Determine the [x, y] coordinate at the center of the cell enclosing the given text.  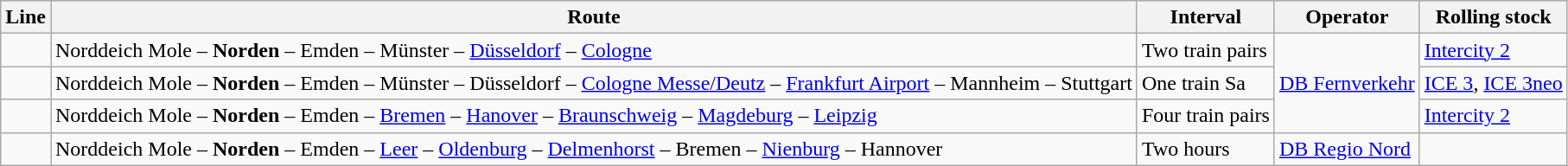
Norddeich Mole – Norden – Emden – Münster – Düsseldorf – Cologne Messe/Deutz – Frankfurt Airport – Mannheim – Stuttgart [593, 83]
Rolling stock [1494, 17]
Route [593, 17]
DB Regio Nord [1347, 149]
Line [26, 17]
Four train pairs [1205, 116]
Two train pairs [1205, 50]
Interval [1205, 17]
Norddeich Mole – Norden – Emden – Bremen – Hanover – Braunschweig – Magdeburg – Leipzig [593, 116]
Norddeich Mole – Norden – Emden – Münster – Düsseldorf – Cologne [593, 50]
Norddeich Mole – Norden – Emden – Leer – Oldenburg – Delmenhorst – Bremen – Nienburg – Hannover [593, 149]
ICE 3, ICE 3neo [1494, 83]
One train Sa [1205, 83]
DB Fernverkehr [1347, 83]
Operator [1347, 17]
Two hours [1205, 149]
